Detect which cell encompasses the target text, then output its [X, Y] center coordinate. 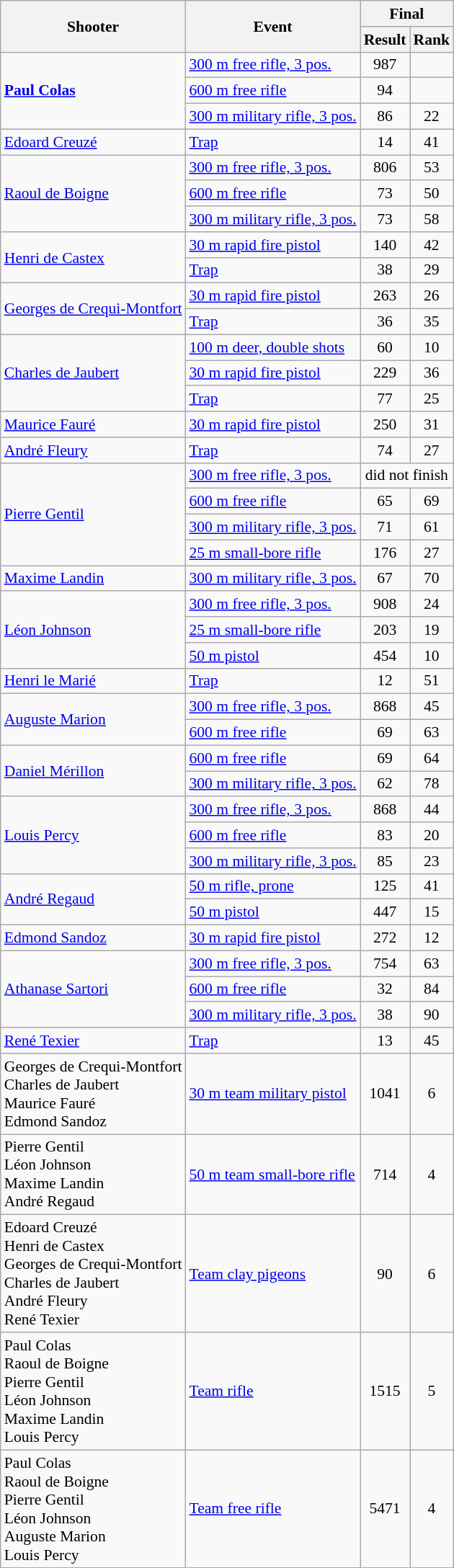
René Texier [94, 1041]
Maurice Fauré [94, 424]
5471 [385, 1509]
454 [385, 656]
64 [432, 758]
Raoul de Boigne [94, 193]
Result [385, 40]
987 [385, 65]
25 [432, 399]
5 [432, 1391]
Rank [432, 40]
61 [432, 527]
53 [432, 168]
did not finish [406, 476]
Event [272, 26]
74 [385, 450]
806 [385, 168]
65 [385, 502]
Team rifle [272, 1391]
42 [432, 245]
62 [385, 784]
754 [385, 963]
Henri de Castex [94, 258]
Maxime Landin [94, 579]
15 [432, 912]
Charles de Jaubert [94, 373]
Georges de Crequi-Montfort [94, 308]
263 [385, 296]
77 [385, 399]
26 [432, 296]
140 [385, 245]
Henri le Marié [94, 681]
Louis Percy [94, 836]
Shooter [94, 26]
30 m team military pistol [272, 1094]
50 m rifle, prone [272, 886]
Paul Colas Raoul de Boigne Pierre Gentil Léon Johnson Auguste Marion Louis Percy [94, 1509]
71 [385, 527]
19 [432, 630]
Paul Colas [94, 91]
44 [432, 810]
70 [432, 579]
Georges de Crequi-Montfort Charles de Jaubert Maurice Fauré Edmond Sandoz [94, 1094]
André Fleury [94, 450]
229 [385, 373]
86 [385, 117]
Athanase Sartori [94, 989]
67 [385, 579]
125 [385, 886]
83 [385, 835]
Edoard Creuzé Henri de Castex Georges de Crequi-Montfort Charles de Jaubert André Fleury René Texier [94, 1274]
Daniel Mérillon [94, 771]
250 [385, 424]
203 [385, 630]
23 [432, 861]
35 [432, 322]
51 [432, 681]
908 [385, 605]
Léon Johnson [94, 630]
14 [385, 142]
32 [385, 989]
24 [432, 605]
Team clay pigeons [272, 1274]
176 [385, 553]
Edmond Sandoz [94, 938]
Pierre Gentil Léon Johnson Maxime Landin André Regaud [94, 1175]
22 [432, 117]
29 [432, 270]
447 [385, 912]
André Regaud [94, 899]
Team free rifle [272, 1509]
Edoard Creuzé [94, 142]
78 [432, 784]
1515 [385, 1391]
50 m team small-bore rifle [272, 1175]
Auguste Marion [94, 719]
84 [432, 989]
60 [385, 347]
31 [432, 424]
1041 [385, 1094]
94 [385, 91]
13 [385, 1041]
272 [385, 938]
Pierre Gentil [94, 514]
Final [406, 14]
100 m deer, double shots [272, 347]
Paul Colas Raoul de Boigne Pierre Gentil Léon Johnson Maxime Landin Louis Percy [94, 1391]
58 [432, 219]
714 [385, 1175]
20 [432, 835]
50 [432, 194]
85 [385, 861]
